Return [x, y] of the center of cell containing provided text 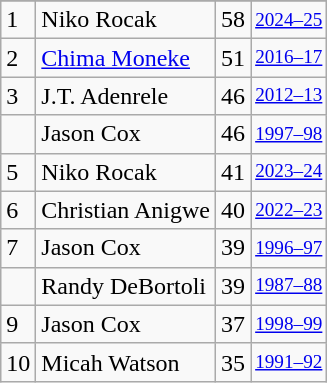
2016–17 [289, 58]
Micah Watson [126, 362]
3 [18, 96]
40 [234, 210]
2024–25 [289, 20]
1 [18, 20]
5 [18, 172]
1996–97 [289, 248]
41 [234, 172]
Chima Moneke [126, 58]
J.T. Adenrele [126, 96]
1991–92 [289, 362]
9 [18, 324]
2 [18, 58]
1987–88 [289, 286]
2022–23 [289, 210]
1998–99 [289, 324]
10 [18, 362]
35 [234, 362]
7 [18, 248]
37 [234, 324]
58 [234, 20]
1997–98 [289, 134]
2012–13 [289, 96]
51 [234, 58]
Christian Anigwe [126, 210]
6 [18, 210]
Randy DeBortoli [126, 286]
2023–24 [289, 172]
